Extract the [X, Y] coordinate from the center of the cell holding the provided text.  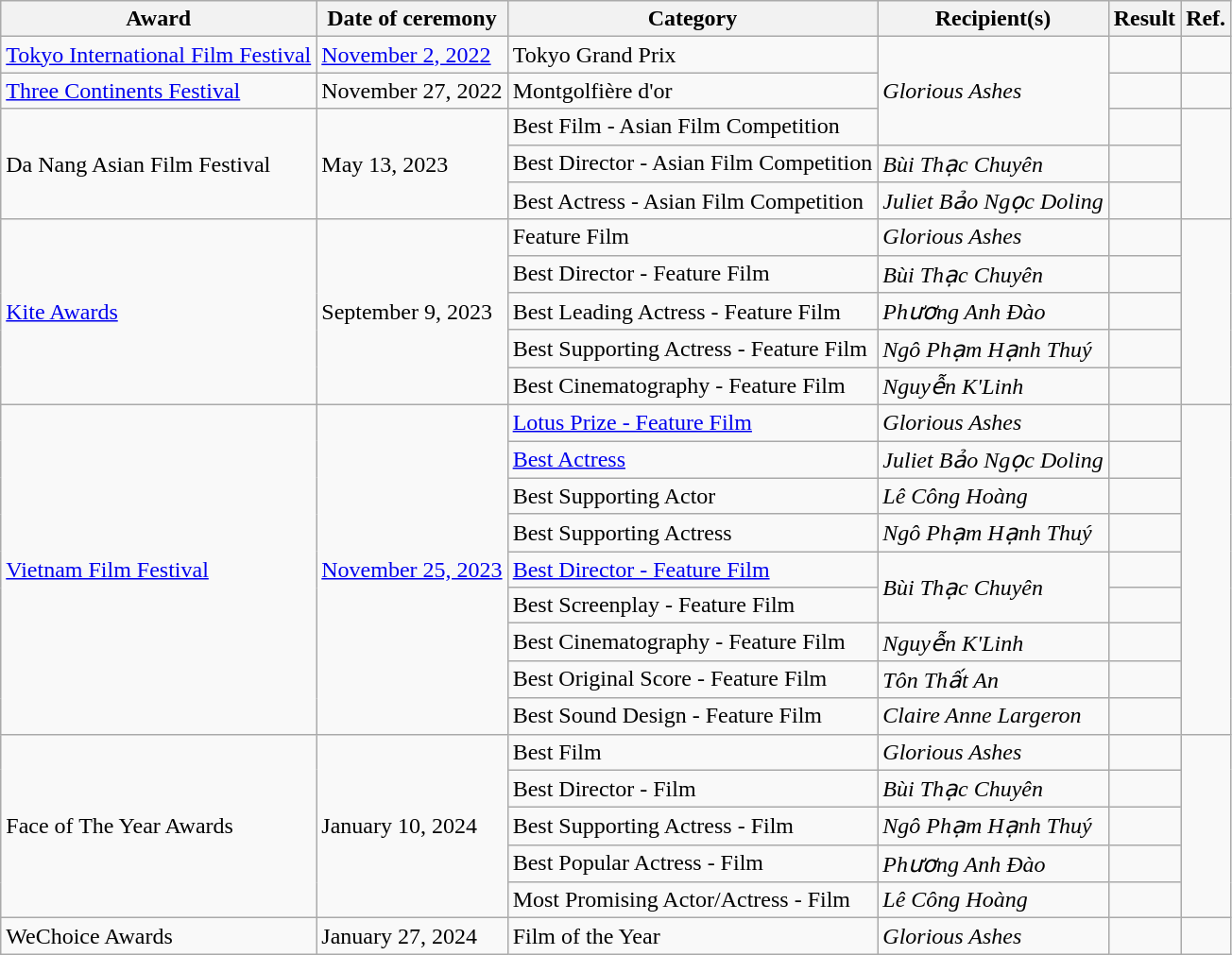
Best Leading Actress - Feature Film [693, 312]
November 27, 2022 [412, 91]
Best Original Score - Feature Film [693, 679]
Best Director - Asian Film Competition [693, 163]
November 25, 2023 [412, 569]
Best Supporting Actor [693, 496]
Three Continents Festival [159, 91]
January 10, 2024 [412, 826]
Award [159, 19]
Claire Anne Largeron [993, 716]
September 9, 2023 [412, 312]
Kite Awards [159, 312]
May 13, 2023 [412, 164]
Tokyo Grand Prix [693, 55]
WeChoice Awards [159, 936]
Best Popular Actress - Film [693, 863]
November 2, 2022 [412, 55]
Date of ceremony [412, 19]
Face of The Year Awards [159, 826]
Best Supporting Actress [693, 533]
Best Supporting Actress - Feature Film [693, 349]
Best Sound Design - Feature Film [693, 716]
Best Actress - Asian Film Competition [693, 201]
Most Promising Actor/Actress - Film [693, 900]
Tôn Thất An [993, 679]
Result [1144, 19]
Feature Film [693, 237]
Best Film - Asian Film Competition [693, 127]
Film of the Year [693, 936]
Best Director - Film [693, 789]
Best Actress [693, 459]
Lotus Prize - Feature Film [693, 422]
Da Nang Asian Film Festival [159, 164]
Vietnam Film Festival [159, 569]
Tokyo International Film Festival [159, 55]
Ref. [1206, 19]
Best Supporting Actress - Film [693, 827]
Recipient(s) [993, 19]
Montgolfière d'or [693, 91]
Category [693, 19]
January 27, 2024 [412, 936]
Best Screenplay - Feature Film [693, 605]
Best Film [693, 752]
